Extract the [x, y] coordinate from the center of the cell holding the provided text.  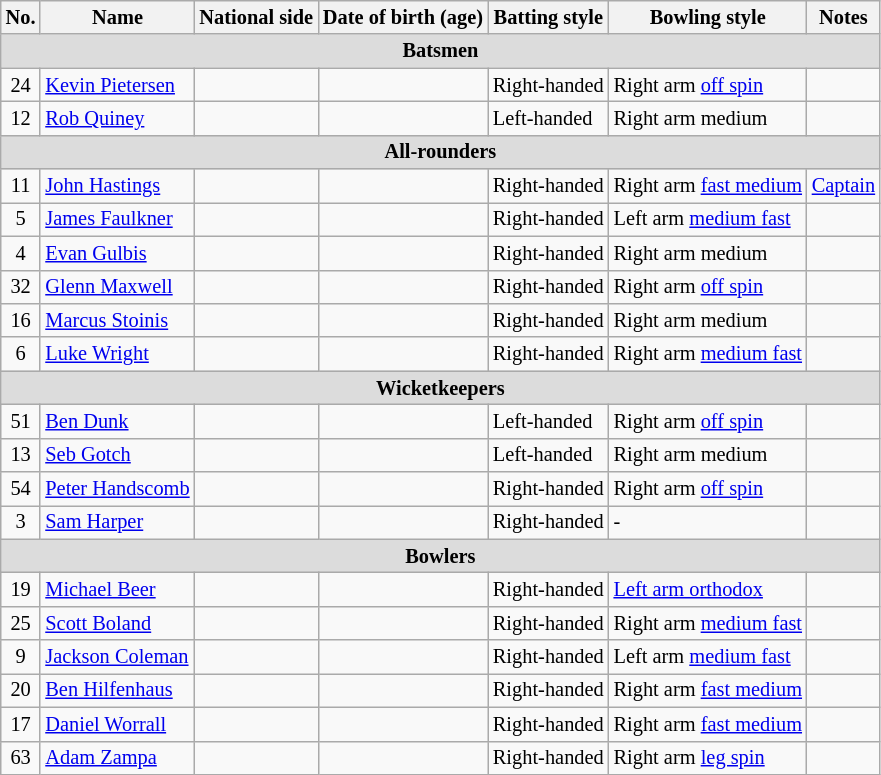
16 [21, 320]
Michael Beer [117, 589]
Name [117, 17]
24 [21, 85]
4 [21, 253]
Kevin Pietersen [117, 85]
32 [21, 287]
Ben Hilfenhaus [117, 690]
Ben Dunk [117, 421]
Bowlers [440, 556]
John Hastings [117, 186]
Luke Wright [117, 354]
54 [21, 489]
Adam Zampa [117, 758]
Notes [844, 17]
12 [21, 118]
Batsmen [440, 51]
Evan Gulbis [117, 253]
17 [21, 724]
No. [21, 17]
9 [21, 657]
Left arm orthodox [708, 589]
Jackson Coleman [117, 657]
3 [21, 522]
20 [21, 690]
51 [21, 421]
11 [21, 186]
James Faulkner [117, 219]
Daniel Worrall [117, 724]
Glenn Maxwell [117, 287]
Date of birth (age) [403, 17]
63 [21, 758]
25 [21, 623]
National side [256, 17]
Sam Harper [117, 522]
- [708, 522]
6 [21, 354]
Captain [844, 186]
Right arm leg spin [708, 758]
Batting style [548, 17]
Wicketkeepers [440, 388]
Peter Handscomb [117, 489]
Marcus Stoinis [117, 320]
13 [21, 455]
Bowling style [708, 17]
19 [21, 589]
All-rounders [440, 152]
Scott Boland [117, 623]
5 [21, 219]
Seb Gotch [117, 455]
Rob Quiney [117, 118]
